Scan for the cell matching the given text and deliver its [X, Y] coordinate at center. 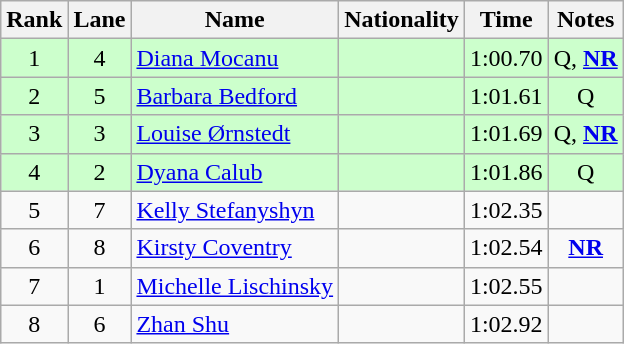
1:02.55 [506, 286]
Barbara Bedford [235, 96]
1:01.69 [506, 134]
Notes [586, 20]
NR [586, 248]
Dyana Calub [235, 172]
Kirsty Coventry [235, 248]
1:02.92 [506, 324]
1:00.70 [506, 58]
Rank [34, 20]
1:01.61 [506, 96]
Time [506, 20]
Michelle Lischinsky [235, 286]
Name [235, 20]
Diana Mocanu [235, 58]
Louise Ørnstedt [235, 134]
1:02.54 [506, 248]
Lane [100, 20]
1:01.86 [506, 172]
Zhan Shu [235, 324]
1:02.35 [506, 210]
Nationality [402, 20]
Kelly Stefanyshyn [235, 210]
